Return (x, y) of the center of cell containing provided text 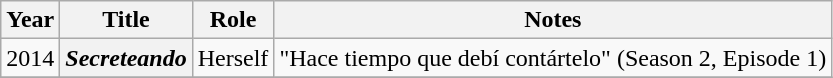
Secreteando (126, 58)
Notes (553, 20)
Role (233, 20)
Year (30, 20)
2014 (30, 58)
Title (126, 20)
"Hace tiempo que debí contártelo" (Season 2, Episode 1) (553, 58)
Herself (233, 58)
